Detect which cell encompasses the target text, then output its (x, y) center coordinate. 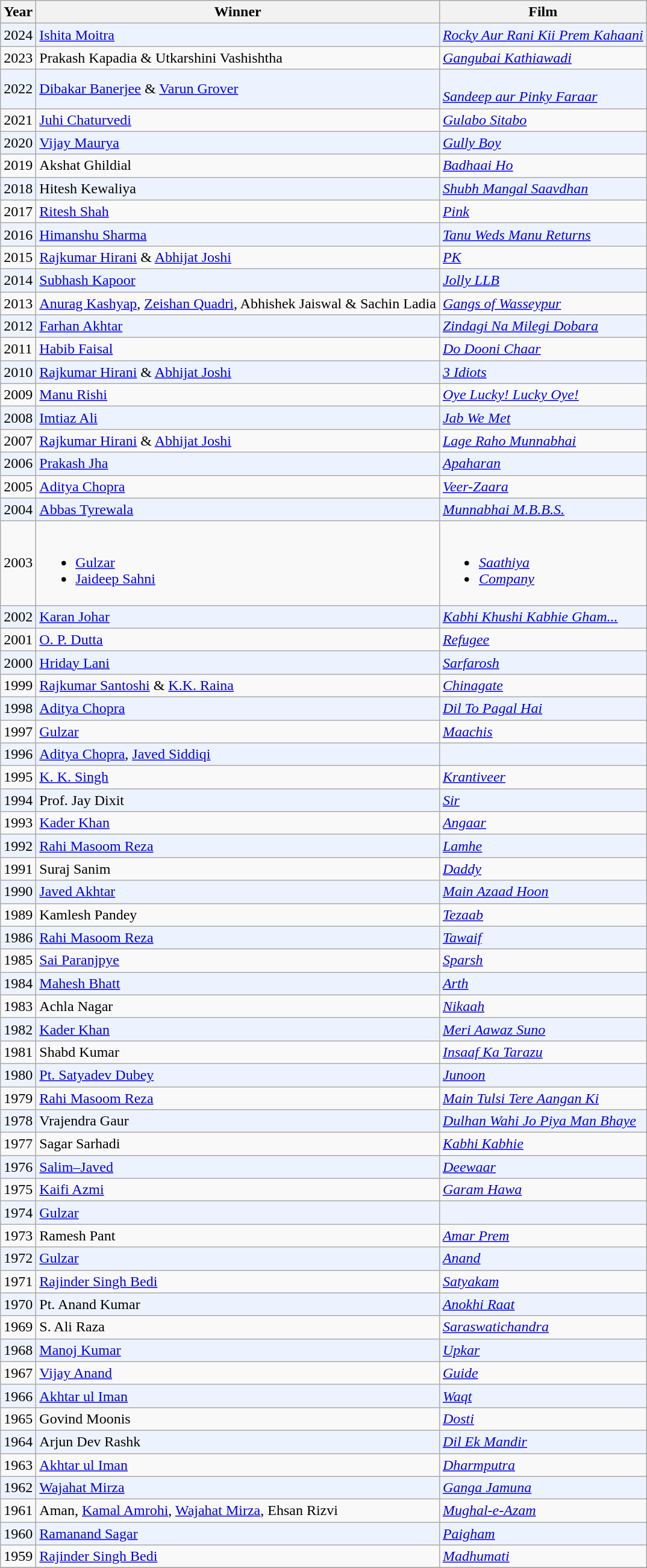
Garam Hawa (543, 1190)
Jolly LLB (543, 280)
Sagar Sarhadi (238, 1144)
Satyakam (543, 1281)
Deewaar (543, 1167)
Imtiaz Ali (238, 418)
2006 (18, 464)
Wajahat Mirza (238, 1488)
Hriday Lani (238, 662)
Pt. Anand Kumar (238, 1304)
Amar Prem (543, 1236)
Ganga Jamuna (543, 1488)
2019 (18, 166)
Suraj Sanim (238, 869)
Anand (543, 1258)
1979 (18, 1098)
Insaaf Ka Tarazu (543, 1052)
1962 (18, 1488)
2012 (18, 326)
Gangs of Wasseypur (543, 303)
Kabhi Khushi Kabhie Gham... (543, 617)
1959 (18, 1557)
1978 (18, 1121)
Subhash Kapoor (238, 280)
Kamlesh Pandey (238, 915)
1980 (18, 1075)
Madhumati (543, 1557)
Prof. Jay Dixit (238, 800)
1966 (18, 1396)
Achla Nagar (238, 1006)
1975 (18, 1190)
Saraswatichandra (543, 1327)
1999 (18, 685)
Javed Akhtar (238, 892)
Ishita Moitra (238, 35)
Anokhi Raat (543, 1304)
Kabhi Kabhie (543, 1144)
Junoon (543, 1075)
Sarfarosh (543, 662)
1964 (18, 1442)
Jab We Met (543, 418)
Dosti (543, 1419)
Munnabhai M.B.B.S. (543, 509)
Rocky Aur Rani Kii Prem Kahaani (543, 35)
Akshat Ghildial (238, 166)
Anurag Kashyap, Zeishan Quadri, Abhishek Jaiswal & Sachin Ladia (238, 303)
1974 (18, 1213)
Gully Boy (543, 143)
Prakash Jha (238, 464)
Farhan Akhtar (238, 326)
Meri Aawaz Suno (543, 1029)
Sir (543, 800)
Pink (543, 211)
Winner (238, 12)
2021 (18, 120)
Gangubai Kathiawadi (543, 58)
2010 (18, 372)
2004 (18, 509)
1970 (18, 1304)
1973 (18, 1236)
1985 (18, 960)
Main Tulsi Tere Aangan Ki (543, 1098)
Shubh Mangal Saavdhan (543, 188)
Paigham (543, 1534)
Shabd Kumar (238, 1052)
1996 (18, 754)
Prakash Kapadia & Utkarshini Vashishtha (238, 58)
1981 (18, 1052)
Vijay Anand (238, 1373)
1997 (18, 732)
Dulhan Wahi Jo Piya Man Bhaye (543, 1121)
2022 (18, 89)
1994 (18, 800)
Mughal-e-Azam (543, 1511)
1984 (18, 983)
2005 (18, 487)
2017 (18, 211)
1982 (18, 1029)
Nikaah (543, 1006)
Juhi Chaturvedi (238, 120)
Dil Ek Mandir (543, 1442)
2002 (18, 617)
Ramesh Pant (238, 1236)
Oye Lucky! Lucky Oye! (543, 395)
1993 (18, 823)
2014 (18, 280)
Waqt (543, 1396)
Apaharan (543, 464)
1992 (18, 846)
Manu Rishi (238, 395)
Pt. Satyadev Dubey (238, 1075)
2003 (18, 563)
2000 (18, 662)
1977 (18, 1144)
Sparsh (543, 960)
Karan Johar (238, 617)
Gulabo Sitabo (543, 120)
Vrajendra Gaur (238, 1121)
2009 (18, 395)
Sandeep aur Pinky Faraar (543, 89)
Mahesh Bhatt (238, 983)
2020 (18, 143)
2008 (18, 418)
2007 (18, 441)
Main Azaad Hoon (543, 892)
1960 (18, 1534)
1995 (18, 777)
Upkar (543, 1350)
Veer-Zaara (543, 487)
Ramanand Sagar (238, 1534)
2016 (18, 234)
Aman, Kamal Amrohi, Wajahat Mirza, Ehsan Rizvi (238, 1511)
Krantiveer (543, 777)
Daddy (543, 869)
Film (543, 12)
Tezaab (543, 915)
Himanshu Sharma (238, 234)
O. P. Dutta (238, 639)
2018 (18, 188)
1969 (18, 1327)
1990 (18, 892)
1967 (18, 1373)
1971 (18, 1281)
Hitesh Kewaliya (238, 188)
PK (543, 257)
1965 (18, 1419)
SaathiyaCompany (543, 563)
Sai Paranjpye (238, 960)
1968 (18, 1350)
Ritesh Shah (238, 211)
Kaifi Azmi (238, 1190)
Year (18, 12)
Refugee (543, 639)
GulzarJaideep Sahni (238, 563)
Abbas Tyrewala (238, 509)
3 Idiots (543, 372)
1983 (18, 1006)
1991 (18, 869)
Lage Raho Munnabhai (543, 441)
Aditya Chopra, Javed Siddiqi (238, 754)
Tanu Weds Manu Returns (543, 234)
Lamhe (543, 846)
Zindagi Na Milegi Dobara (543, 326)
Guide (543, 1373)
S. Ali Raza (238, 1327)
Maachis (543, 732)
Angaar (543, 823)
2023 (18, 58)
Habib Faisal (238, 349)
1963 (18, 1465)
Arjun Dev Rashk (238, 1442)
Govind Moonis (238, 1419)
Badhaai Ho (543, 166)
1998 (18, 708)
Tawaif (543, 938)
Vijay Maurya (238, 143)
1961 (18, 1511)
Chinagate (543, 685)
Arth (543, 983)
Dharmputra (543, 1465)
Dil To Pagal Hai (543, 708)
Manoj Kumar (238, 1350)
2001 (18, 639)
1986 (18, 938)
1972 (18, 1258)
Rajkumar Santoshi & K.K. Raina (238, 685)
1976 (18, 1167)
1989 (18, 915)
Dibakar Banerjee & Varun Grover (238, 89)
2024 (18, 35)
2015 (18, 257)
2011 (18, 349)
K. K. Singh (238, 777)
Do Dooni Chaar (543, 349)
Salim–Javed (238, 1167)
2013 (18, 303)
